Provide the (X, Y) coordinate of the cell's center where the given text is located.  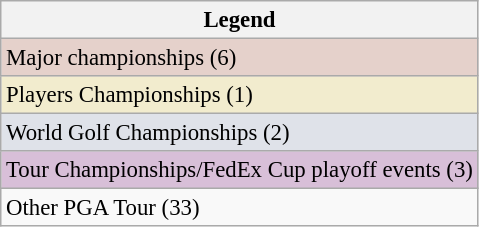
Major championships (6) (240, 58)
Legend (240, 20)
Tour Championships/FedEx Cup playoff events (3) (240, 170)
World Golf Championships (2) (240, 133)
Other PGA Tour (33) (240, 208)
Players Championships (1) (240, 95)
